Search for the cell housing the specified text and yield its [x, y] center coordinate. 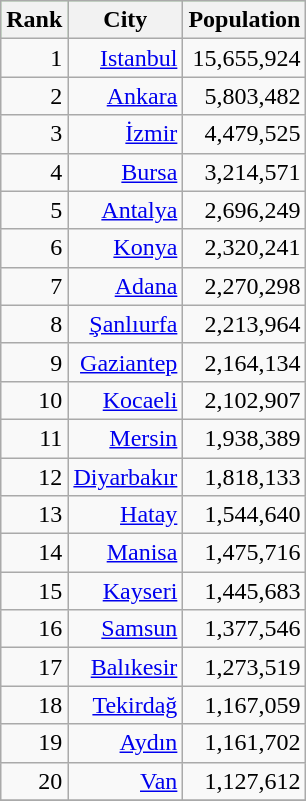
1,161,702 [244, 743]
1 [34, 58]
Tekirdağ [126, 705]
6 [34, 248]
Gaziantep [126, 362]
Istanbul [126, 58]
2,696,249 [244, 210]
1,167,059 [244, 705]
1,127,612 [244, 781]
İzmir [126, 134]
Aydın [126, 743]
7 [34, 286]
City [126, 20]
Bursa [126, 172]
19 [34, 743]
5 [34, 210]
Konya [126, 248]
3 [34, 134]
1,818,133 [244, 477]
2,320,241 [244, 248]
1,377,546 [244, 629]
4,479,525 [244, 134]
Samsun [126, 629]
1,938,389 [244, 438]
3,214,571 [244, 172]
12 [34, 477]
15,655,924 [244, 58]
16 [34, 629]
Van [126, 781]
8 [34, 324]
10 [34, 400]
15 [34, 591]
Kocaeli [126, 400]
18 [34, 705]
Şanlıurfa [126, 324]
Antalya [126, 210]
17 [34, 667]
Population [244, 20]
2,102,907 [244, 400]
4 [34, 172]
20 [34, 781]
Hatay [126, 515]
Balıkesir [126, 667]
Kayseri [126, 591]
2,270,298 [244, 286]
Adana [126, 286]
Rank [34, 20]
Ankara [126, 96]
1,273,519 [244, 667]
Mersin [126, 438]
14 [34, 553]
13 [34, 515]
1,475,716 [244, 553]
2,164,134 [244, 362]
11 [34, 438]
2,213,964 [244, 324]
5,803,482 [244, 96]
Manisa [126, 553]
1,544,640 [244, 515]
Diyarbakır [126, 477]
2 [34, 96]
9 [34, 362]
1,445,683 [244, 591]
